Detect which cell encompasses the target text, then output its [x, y] center coordinate. 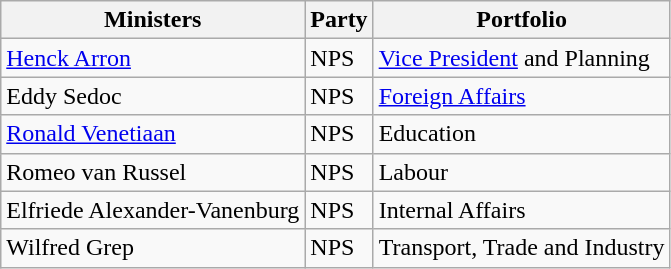
Wilfred Grep [153, 248]
Romeo van Russel [153, 172]
Eddy Sedoc [153, 96]
Elfriede Alexander-Vanenburg [153, 210]
Labour [522, 172]
Portfolio [522, 20]
Henck Arron [153, 58]
Ronald Venetiaan [153, 134]
Party [339, 20]
Vice President and Planning [522, 58]
Ministers [153, 20]
Foreign Affairs [522, 96]
Education [522, 134]
Transport, Trade and Industry [522, 248]
Internal Affairs [522, 210]
